Identify which cell holds the provided text, then report its (x, y) central coordinate. 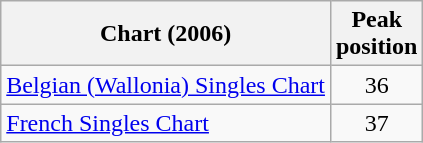
Chart (2006) (166, 34)
Belgian (Wallonia) Singles Chart (166, 85)
Peakposition (376, 34)
37 (376, 123)
36 (376, 85)
French Singles Chart (166, 123)
